Scan for the cell matching the given text and deliver its [X, Y] coordinate at center. 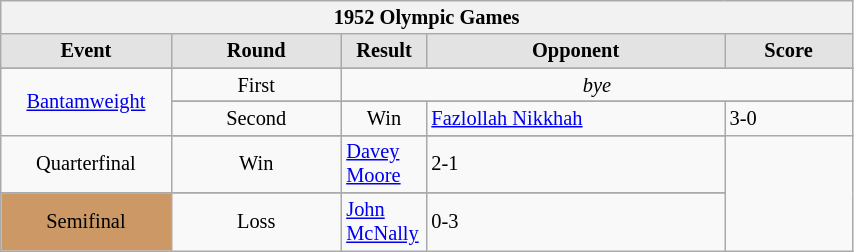
Score [789, 51]
Davey Moore [384, 164]
Loss [256, 222]
1952 Olympic Games [427, 17]
Fazlollah Nikkhah [576, 118]
Semifinal [86, 222]
0-3 [576, 222]
John McNally [384, 222]
2-1 [576, 164]
First [256, 85]
Bantamweight [86, 102]
3-0 [789, 118]
Result [384, 51]
Opponent [576, 51]
Quarterfinal [86, 164]
Round [256, 51]
bye [596, 85]
Event [86, 51]
Second [256, 118]
